Pinpoint the cell where the given text exists, returning its (X, Y) midpoint coordinate. 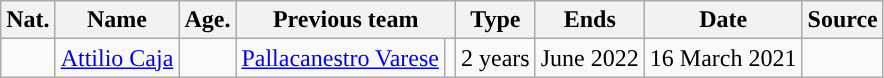
Type (496, 20)
2 years (496, 58)
Nat. (28, 20)
Pallacanestro Varese (340, 58)
Previous team (346, 20)
Age. (208, 20)
Attilio Caja (117, 58)
June 2022 (590, 58)
Date (723, 20)
16 March 2021 (723, 58)
Ends (590, 20)
Source (842, 20)
Name (117, 20)
